Return the (X, Y) coordinate for the center point of the cell that contains the specified text.  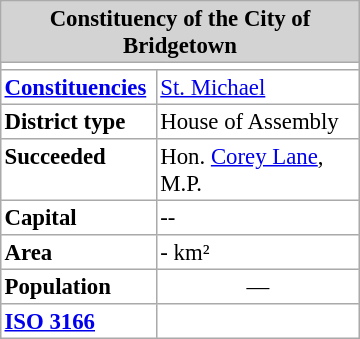
Hon. Corey Lane, M.P. (258, 170)
-- (258, 217)
- km² (258, 252)
House of Assembly (258, 121)
ISO 3166 (79, 321)
— (258, 286)
St. Michael (258, 87)
Area (79, 252)
Capital (79, 217)
Constituencies (79, 87)
Succeeded (79, 170)
Population (79, 286)
Constituency of the City of Bridgetown (180, 32)
District type (79, 121)
